For the text-containing cell, return its midpoint in (X, Y) coordinate format. 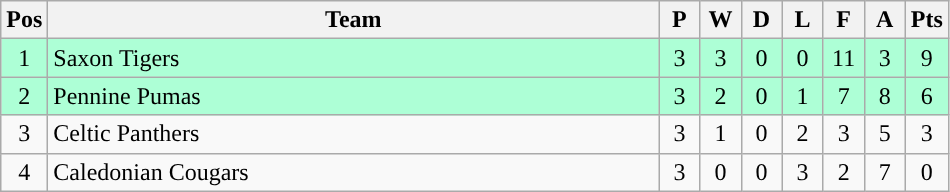
11 (844, 58)
8 (884, 96)
9 (926, 58)
F (844, 20)
6 (926, 96)
L (802, 20)
Celtic Panthers (354, 134)
Saxon Tigers (354, 58)
Pennine Pumas (354, 96)
5 (884, 134)
P (680, 20)
Pts (926, 20)
Team (354, 20)
Pos (24, 20)
W (720, 20)
D (762, 20)
Caledonian Cougars (354, 172)
4 (24, 172)
A (884, 20)
